Output the (x, y) coordinate of the center of the cell containing the given text.  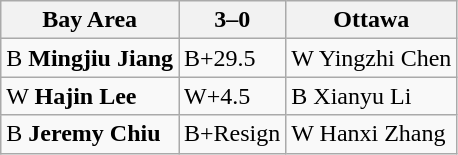
Bay Area (90, 20)
3–0 (232, 20)
W Hajin Lee (90, 96)
B+29.5 (232, 58)
W+4.5 (232, 96)
B Jeremy Chiu (90, 134)
B Mingjiu Jiang (90, 58)
B Xianyu Li (372, 96)
Ottawa (372, 20)
W Yingzhi Chen (372, 58)
B+Resign (232, 134)
W Hanxi Zhang (372, 134)
